Capture the cell that displays the provided text and extract its (x, y) central coordinate. 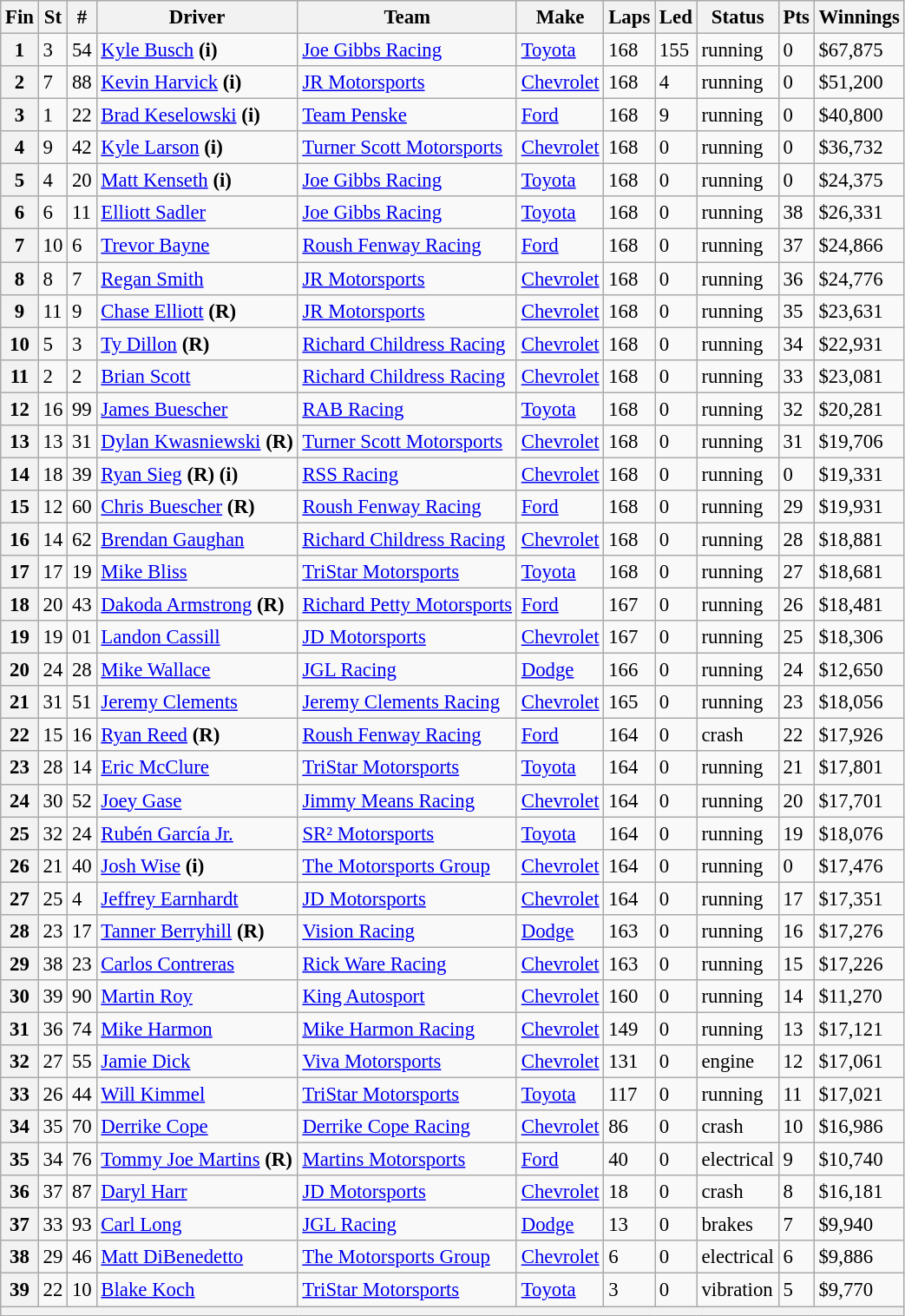
$24,866 (859, 246)
$18,881 (859, 539)
King Autosport (407, 997)
55 (82, 1062)
Brendan Gaughan (197, 539)
$12,650 (859, 670)
$9,940 (859, 1225)
Tanner Berryhill (R) (197, 931)
42 (82, 148)
$18,306 (859, 637)
Rubén García Jr. (197, 833)
160 (630, 997)
$24,776 (859, 279)
Fin (20, 17)
60 (82, 507)
Laps (630, 17)
99 (82, 409)
Josh Wise (i) (197, 865)
Mike Harmon (197, 1029)
RSS Racing (407, 474)
James Buescher (197, 409)
Daryl Harr (197, 1192)
$9,770 (859, 1290)
Vision Racing (407, 931)
Will Kimmel (197, 1095)
46 (82, 1258)
$18,056 (859, 702)
$16,986 (859, 1127)
$40,800 (859, 115)
$17,801 (859, 768)
Jeremy Clements (197, 702)
Driver (197, 17)
$17,226 (859, 964)
Ryan Reed (R) (197, 735)
$17,701 (859, 800)
155 (677, 50)
Derrike Cope (197, 1127)
$17,476 (859, 865)
44 (82, 1095)
$9,886 (859, 1258)
$17,061 (859, 1062)
Matt DiBenedetto (197, 1258)
90 (82, 997)
$18,681 (859, 572)
$17,351 (859, 898)
131 (630, 1062)
Brian Scott (197, 376)
Team Penske (407, 115)
Led (677, 17)
$51,200 (859, 82)
Landon Cassill (197, 637)
$19,931 (859, 507)
Make (560, 17)
Martins Motorsports (407, 1160)
166 (630, 670)
Joey Gase (197, 800)
Dylan Kwasniewski (R) (197, 442)
Jimmy Means Racing (407, 800)
Kevin Harvick (i) (197, 82)
Derrike Cope Racing (407, 1127)
149 (630, 1029)
51 (82, 702)
87 (82, 1192)
$18,481 (859, 605)
$23,631 (859, 311)
86 (630, 1127)
$11,270 (859, 997)
Jeffrey Earnhardt (197, 898)
Ty Dillon (R) (197, 344)
Regan Smith (197, 279)
$17,021 (859, 1095)
Dakoda Armstrong (R) (197, 605)
$19,706 (859, 442)
vibration (738, 1290)
01 (82, 637)
Chris Buescher (R) (197, 507)
Ryan Sieg (R) (i) (197, 474)
Martin Roy (197, 997)
Brad Keselowski (i) (197, 115)
brakes (738, 1225)
$20,281 (859, 409)
Team (407, 17)
St (52, 17)
$17,121 (859, 1029)
Richard Petty Motorsports (407, 605)
Carlos Contreras (197, 964)
Trevor Bayne (197, 246)
# (82, 17)
$24,375 (859, 181)
$18,076 (859, 833)
RAB Racing (407, 409)
62 (82, 539)
Eric McClure (197, 768)
$16,181 (859, 1192)
$23,081 (859, 376)
Status (738, 17)
Carl Long (197, 1225)
$10,740 (859, 1160)
93 (82, 1225)
Mike Wallace (197, 670)
$22,931 (859, 344)
76 (82, 1160)
Mike Harmon Racing (407, 1029)
74 (82, 1029)
43 (82, 605)
Rick Ware Racing (407, 964)
Blake Koch (197, 1290)
$17,926 (859, 735)
$17,276 (859, 931)
54 (82, 50)
70 (82, 1127)
88 (82, 82)
117 (630, 1095)
Elliott Sadler (197, 213)
Viva Motorsports (407, 1062)
Matt Kenseth (i) (197, 181)
engine (738, 1062)
165 (630, 702)
Jamie Dick (197, 1062)
$26,331 (859, 213)
Kyle Larson (i) (197, 148)
Jeremy Clements Racing (407, 702)
Chase Elliott (R) (197, 311)
Winnings (859, 17)
Kyle Busch (i) (197, 50)
52 (82, 800)
Tommy Joe Martins (R) (197, 1160)
$19,331 (859, 474)
Mike Bliss (197, 572)
SR² Motorsports (407, 833)
$36,732 (859, 148)
Pts (797, 17)
$67,875 (859, 50)
